Scan for the cell matching the given text and deliver its [X, Y] coordinate at center. 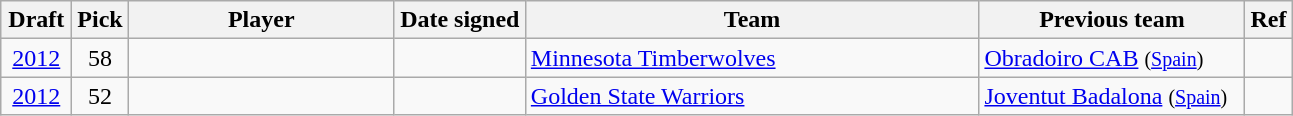
Team [752, 20]
Joventut Badalona (Spain) [1112, 96]
Pick [100, 20]
Golden State Warriors [752, 96]
Previous team [1112, 20]
Player [261, 20]
Date signed [460, 20]
Draft [36, 20]
Minnesota Timberwolves [752, 58]
Obradoiro CAB (Spain) [1112, 58]
52 [100, 96]
Ref [1268, 20]
58 [100, 58]
